Pinpoint the cell where the given text exists, returning its (x, y) midpoint coordinate. 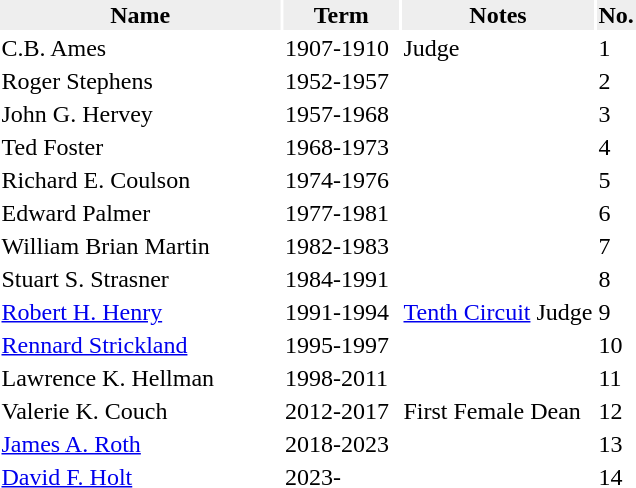
2018-2023 (342, 444)
James A. Roth (140, 444)
6 (616, 213)
Richard E. Coulson (140, 180)
13 (616, 444)
Tenth Circuit Judge (498, 312)
Name (140, 15)
2 (616, 81)
1995-1997 (342, 345)
3 (616, 114)
Notes (498, 15)
4 (616, 147)
Ted Foster (140, 147)
9 (616, 312)
1 (616, 48)
1982-1983 (342, 246)
Lawrence K. Hellman (140, 378)
1957-1968 (342, 114)
11 (616, 378)
1991-1994 (342, 312)
1977-1981 (342, 213)
C.B. Ames (140, 48)
Term (342, 15)
5 (616, 180)
1974-1976 (342, 180)
Stuart S. Strasner (140, 279)
8 (616, 279)
1984-1991 (342, 279)
Valerie K. Couch (140, 411)
12 (616, 411)
First Female Dean (498, 411)
William Brian Martin (140, 246)
7 (616, 246)
1907-1910 (342, 48)
1952-1957 (342, 81)
2012-2017 (342, 411)
John G. Hervey (140, 114)
Judge (498, 48)
Roger Stephens (140, 81)
No. (616, 15)
Robert H. Henry (140, 312)
1998-2011 (342, 378)
10 (616, 345)
Edward Palmer (140, 213)
1968-1973 (342, 147)
Rennard Strickland (140, 345)
